From the cell containing the given text, extract its center point as (x, y) coordinate. 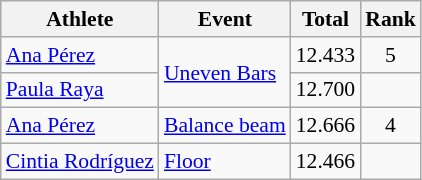
Floor (225, 162)
Cintia Rodríguez (80, 162)
12.666 (326, 126)
Event (225, 19)
12.433 (326, 55)
5 (390, 55)
Total (326, 19)
Balance beam (225, 126)
Athlete (80, 19)
12.700 (326, 90)
Uneven Bars (225, 72)
Paula Raya (80, 90)
4 (390, 126)
Rank (390, 19)
12.466 (326, 162)
